Extract the [X, Y] coordinate from the center of the cell holding the provided text.  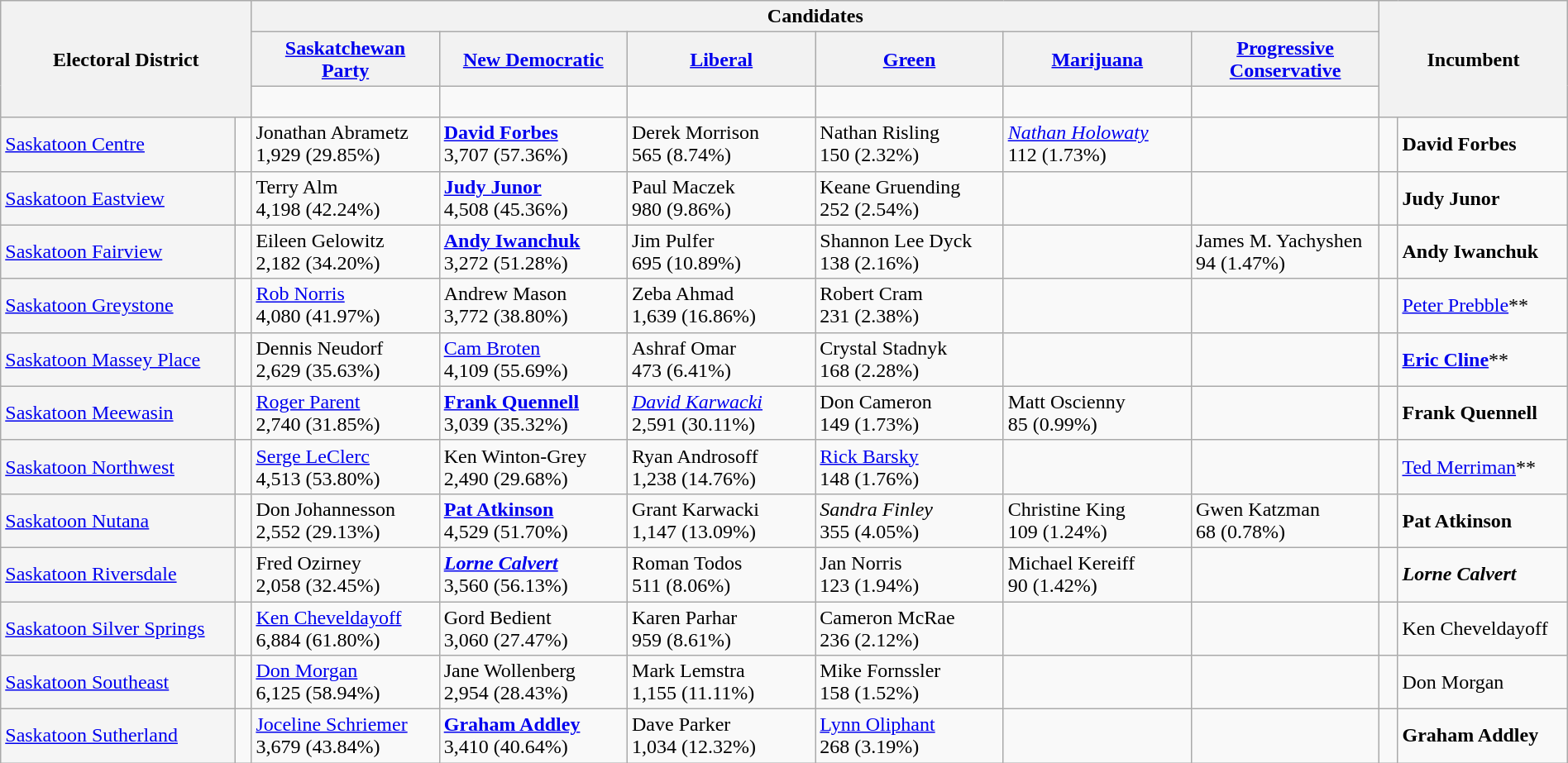
Candidates [815, 17]
Rob Norris 4,080 (41.97%) [346, 306]
Gord Bedient 3,060 (27.47%) [533, 628]
Terry Alm 4,198 (42.24%) [346, 198]
Judy Junor [1482, 198]
Nathan Risling 150 (2.32%) [910, 144]
Incumbent [1474, 60]
Eileen Gelowitz 2,182 (34.20%) [346, 251]
Saskatoon Silver Springs [118, 628]
Graham Addley 3,410 (40.64%) [533, 736]
Don Johannesson 2,552 (29.13%) [346, 521]
Don Cameron 149 (1.73%) [910, 413]
Zeba Ahmad 1,639 (16.86%) [721, 306]
James M. Yachyshen 94 (1.47%) [1285, 251]
Judy Junor 4,508 (45.36%) [533, 198]
Derek Morrison 565 (8.74%) [721, 144]
Paul Maczek 980 (9.86%) [721, 198]
Keane Gruending 252 (2.54%) [910, 198]
Graham Addley [1482, 736]
Mike Fornssler 158 (1.52%) [910, 683]
Jan Norris 123 (1.94%) [910, 574]
Pat Atkinson 4,529 (51.70%) [533, 521]
Joceline Schriemer 3,679 (43.84%) [346, 736]
Don Morgan 6,125 (58.94%) [346, 683]
Ted Merriman** [1482, 466]
Saskatoon Fairview [118, 251]
Andy Iwanchuk [1482, 251]
Shannon Lee Dyck 138 (2.16%) [910, 251]
Saskatoon Meewasin [118, 413]
Saskatoon Massey Place [118, 359]
Progressive Conservative [1285, 60]
Serge LeClerc 4,513 (53.80%) [346, 466]
Christine King 109 (1.24%) [1097, 521]
Mark Lemstra 1,155 (11.11%) [721, 683]
Nathan Holowaty 112 (1.73%) [1097, 144]
Matt Oscienny 85 (0.99%) [1097, 413]
Rick Barsky 148 (1.76%) [910, 466]
Saskatoon Nutana [118, 521]
Robert Cram 231 (2.38%) [910, 306]
Saskatchewan Party [346, 60]
Lorne Calvert [1482, 574]
Michael Kereiff 90 (1.42%) [1097, 574]
Roger Parent 2,740 (31.85%) [346, 413]
Saskatoon Greystone [118, 306]
Ken Winton-Grey 2,490 (29.68%) [533, 466]
Eric Cline** [1482, 359]
Gwen Katzman 68 (0.78%) [1285, 521]
Ken Cheveldayoff 6,884 (61.80%) [346, 628]
David Forbes 3,707 (57.36%) [533, 144]
Lynn Oliphant 268 (3.19%) [910, 736]
Dennis Neudorf 2,629 (35.63%) [346, 359]
Roman Todos 511 (8.06%) [721, 574]
Saskatoon Sutherland [118, 736]
Green [910, 60]
Frank Quennell 3,039 (35.32%) [533, 413]
Cameron McRae 236 (2.12%) [910, 628]
Saskatoon Northwest [118, 466]
New Democratic [533, 60]
Pat Atkinson [1482, 521]
Crystal Stadnyk 168 (2.28%) [910, 359]
Karen Parhar 959 (8.61%) [721, 628]
Ryan Androsoff 1,238 (14.76%) [721, 466]
Jonathan Abrametz 1,929 (29.85%) [346, 144]
Fred Ozirney 2,058 (32.45%) [346, 574]
Peter Prebble** [1482, 306]
Saskatoon Centre [118, 144]
Jim Pulfer 695 (10.89%) [721, 251]
Don Morgan [1482, 683]
Sandra Finley 355 (4.05%) [910, 521]
Saskatoon Riversdale [118, 574]
Grant Karwacki 1,147 (13.09%) [721, 521]
Electoral District [126, 60]
Saskatoon Eastview [118, 198]
Jane Wollenberg 2,954 (28.43%) [533, 683]
Dave Parker 1,034 (12.32%) [721, 736]
Marijuana [1097, 60]
Andy Iwanchuk 3,272 (51.28%) [533, 251]
Ken Cheveldayoff [1482, 628]
Saskatoon Southeast [118, 683]
Andrew Mason 3,772 (38.80%) [533, 306]
Liberal [721, 60]
Lorne Calvert 3,560 (56.13%) [533, 574]
David Forbes [1482, 144]
Ashraf Omar 473 (6.41%) [721, 359]
Frank Quennell [1482, 413]
David Karwacki 2,591 (30.11%) [721, 413]
Cam Broten 4,109 (55.69%) [533, 359]
